Locate the cell with the specified text and output its [X, Y] center coordinate. 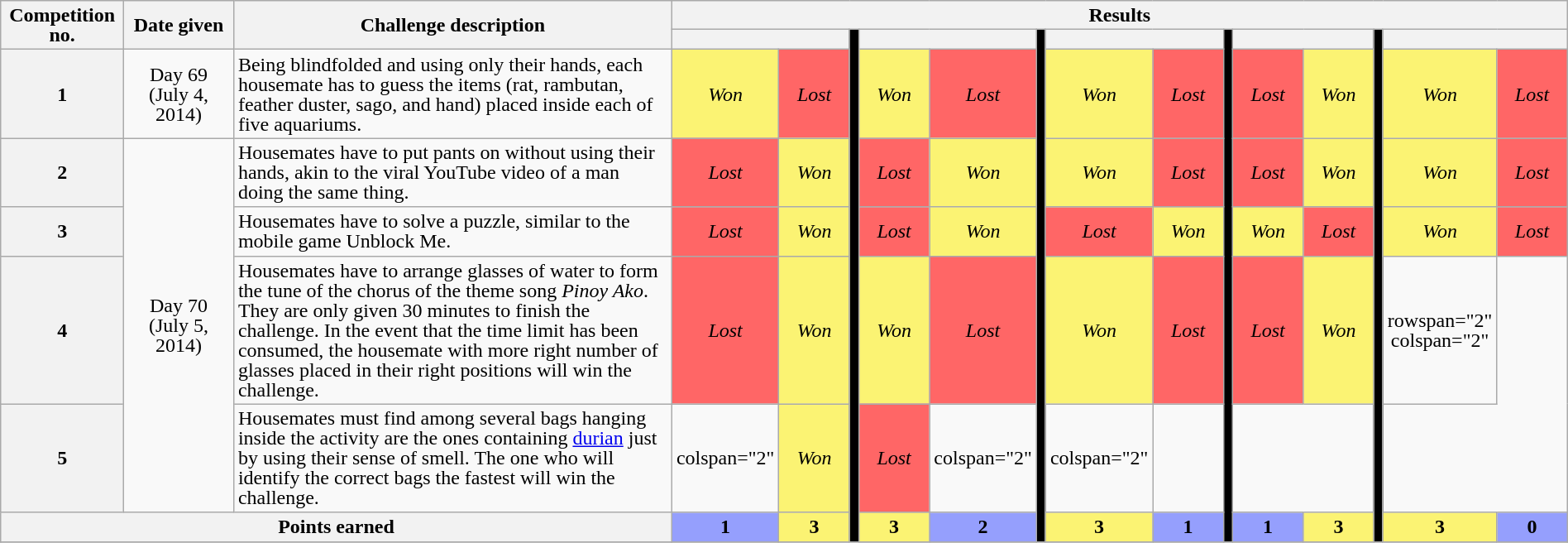
Competition no. [63, 25]
Points earned [337, 526]
4 [63, 329]
Day 70(July 5, 2014) [179, 325]
5 [63, 459]
Results [1120, 15]
Date given [179, 25]
0 [1532, 526]
Housemates have to put pants on without using their hands, akin to the viral YouTube video of a man doing the same thing. [452, 172]
Day 69(July 4, 2014) [179, 94]
Housemates have to solve a puzzle, similar to the mobile game Unblock Me. [452, 232]
rowspan="2" colspan="2" [1440, 329]
Challenge description [452, 25]
